From the cell containing the given text, extract its center point as (X, Y) coordinate. 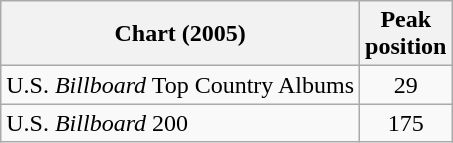
Peakposition (406, 34)
175 (406, 123)
U.S. Billboard 200 (180, 123)
29 (406, 85)
Chart (2005) (180, 34)
U.S. Billboard Top Country Albums (180, 85)
